Pinpoint the cell where the given text exists, returning its [X, Y] midpoint coordinate. 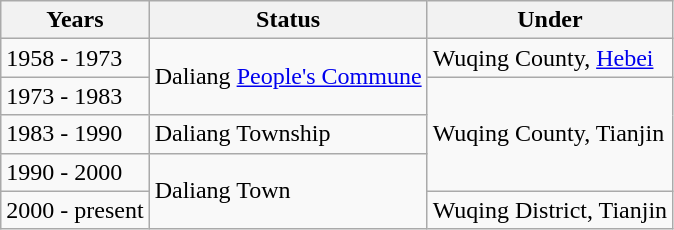
Status [288, 20]
1958 - 1973 [75, 58]
1983 - 1990 [75, 134]
2000 - present [75, 210]
Daliang Town [288, 191]
Daliang Township [288, 134]
Years [75, 20]
Wuqing County, Hebei [550, 58]
Wuqing County, Tianjin [550, 134]
Daliang People's Commune [288, 77]
Under [550, 20]
1973 - 1983 [75, 96]
1990 - 2000 [75, 172]
Wuqing District, Tianjin [550, 210]
